Extract the [x, y] coordinate from the center of the cell holding the provided text.  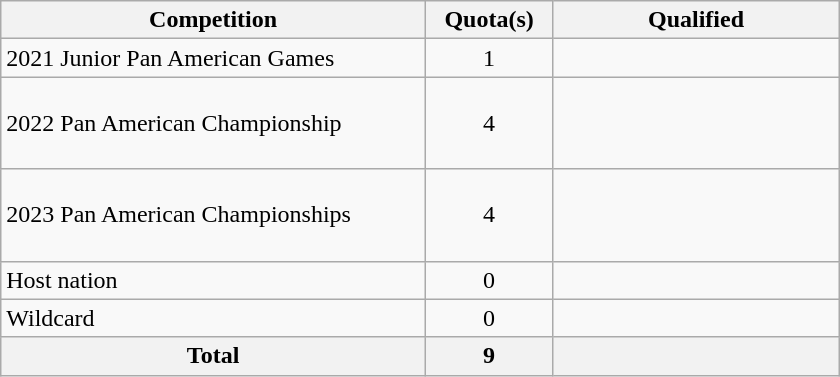
Competition [214, 20]
1 [488, 58]
Host nation [214, 280]
Qualified [696, 20]
9 [488, 356]
2022 Pan American Championship [214, 123]
Wildcard [214, 318]
Total [214, 356]
2023 Pan American Championships [214, 215]
Quota(s) [488, 20]
2021 Junior Pan American Games [214, 58]
